Pinpoint the cell where the given text exists, returning its [x, y] midpoint coordinate. 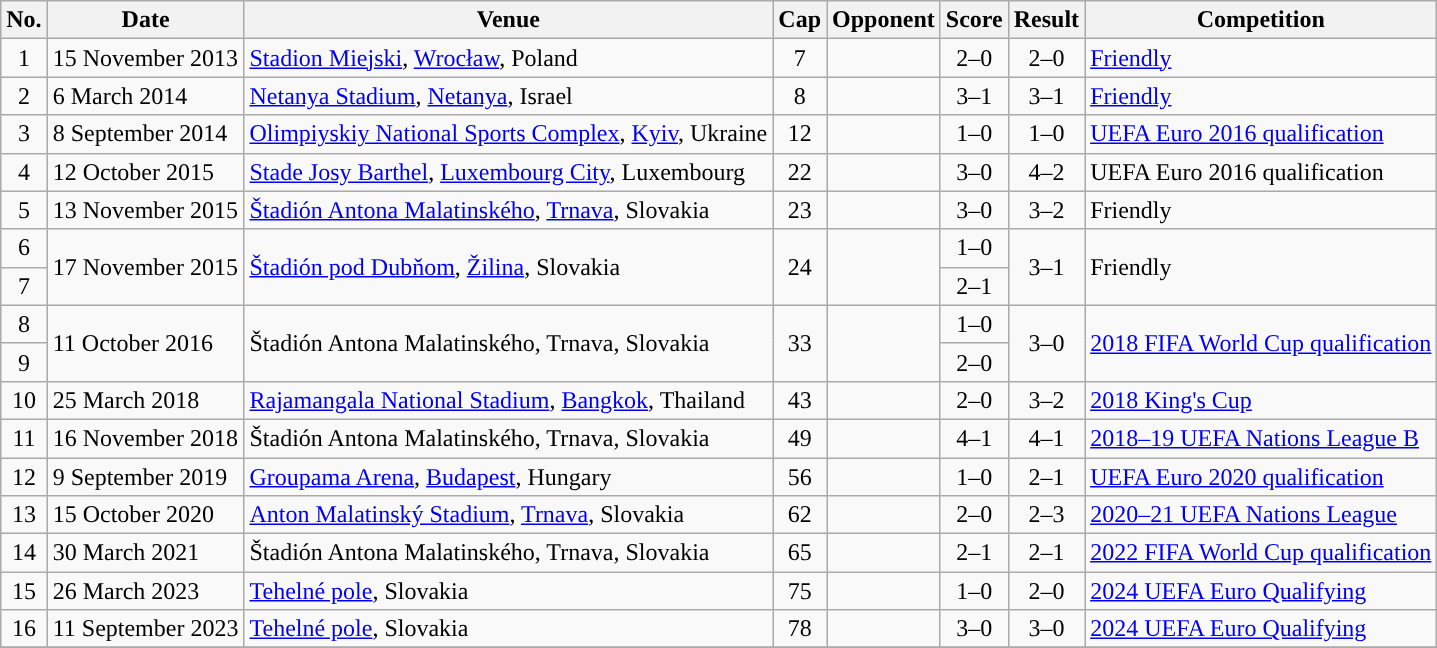
11 [24, 438]
16 November 2018 [146, 438]
Cap [800, 20]
2 [24, 96]
13 November 2015 [146, 210]
24 [800, 267]
1 [24, 58]
75 [800, 591]
2018 FIFA World Cup qualification [1261, 343]
2–3 [1046, 515]
Groupama Arena, Budapest, Hungary [508, 477]
11 September 2023 [146, 629]
16 [24, 629]
14 [24, 553]
Result [1046, 20]
13 [24, 515]
9 [24, 362]
9 September 2019 [146, 477]
Competition [1261, 20]
UEFA Euro 2020 qualification [1261, 477]
15 October 2020 [146, 515]
26 March 2023 [146, 591]
25 March 2018 [146, 400]
8 September 2014 [146, 134]
Date [146, 20]
65 [800, 553]
Opponent [884, 20]
2018 King's Cup [1261, 400]
Stadion Miejski, Wrocław, Poland [508, 58]
Venue [508, 20]
Olimpiyskiy National Sports Complex, Kyiv, Ukraine [508, 134]
6 [24, 248]
43 [800, 400]
2018–19 UEFA Nations League B [1261, 438]
78 [800, 629]
Stade Josy Barthel, Luxembourg City, Luxembourg [508, 172]
22 [800, 172]
Score [974, 20]
11 October 2016 [146, 343]
10 [24, 400]
23 [800, 210]
33 [800, 343]
Netanya Stadium, Netanya, Israel [508, 96]
2022 FIFA World Cup qualification [1261, 553]
15 [24, 591]
49 [800, 438]
12 October 2015 [146, 172]
4–2 [1046, 172]
5 [24, 210]
17 November 2015 [146, 267]
30 March 2021 [146, 553]
No. [24, 20]
15 November 2013 [146, 58]
Rajamangala National Stadium, Bangkok, Thailand [508, 400]
62 [800, 515]
3 [24, 134]
Anton Malatinský Stadium, Trnava, Slovakia [508, 515]
6 March 2014 [146, 96]
4 [24, 172]
2020–21 UEFA Nations League [1261, 515]
Štadión pod Dubňom, Žilina, Slovakia [508, 267]
56 [800, 477]
